Provide the [X, Y] coordinate of the cell's center where the given text is located.  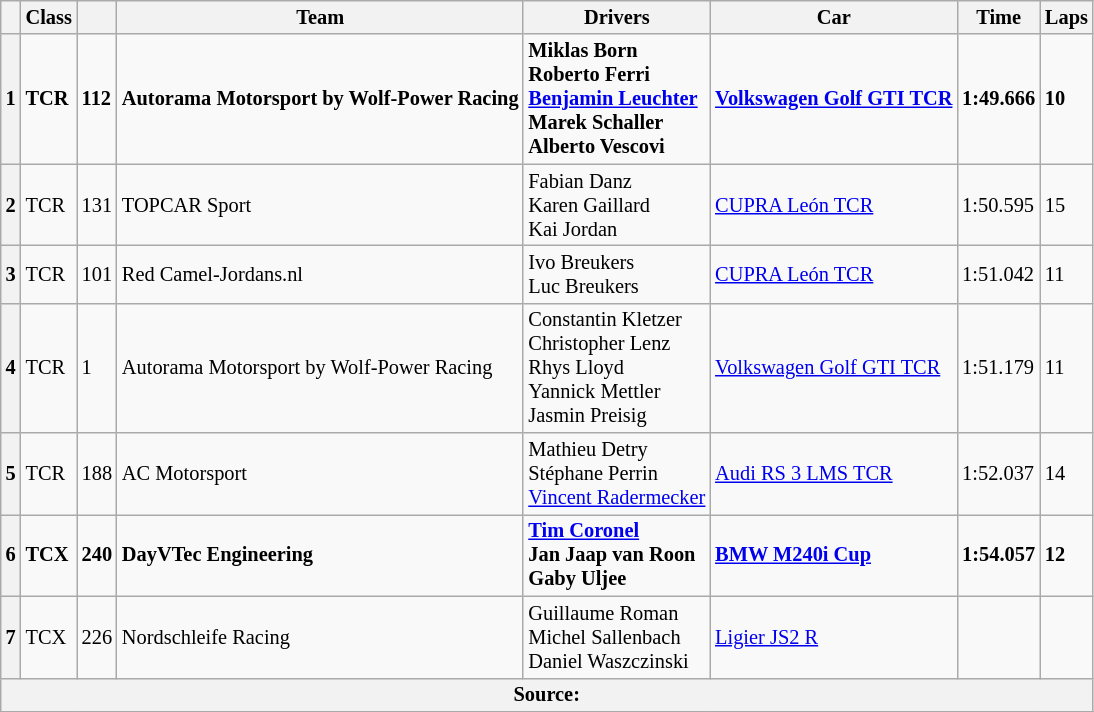
Fabian Danz Karen Gaillard Kai Jordan [616, 205]
1:52.037 [998, 474]
240 [97, 555]
Tim Coronel Jan Jaap van Roon Gaby Uljee [616, 555]
AC Motorsport [320, 474]
131 [97, 205]
101 [97, 274]
5 [11, 474]
14 [1066, 474]
Guillaume Roman Michel Sallenbach Daniel Waszczinski [616, 637]
Class [49, 17]
1:49.666 [998, 99]
188 [97, 474]
Team [320, 17]
12 [1066, 555]
1:51.179 [998, 368]
Audi RS 3 LMS TCR [834, 474]
TOPCAR Sport [320, 205]
1:50.595 [998, 205]
226 [97, 637]
2 [11, 205]
10 [1066, 99]
Ligier JS2 R [834, 637]
6 [11, 555]
3 [11, 274]
DayVTec Engineering [320, 555]
1:54.057 [998, 555]
Car [834, 17]
1:51.042 [998, 274]
Nordschleife Racing [320, 637]
Laps [1066, 17]
15 [1066, 205]
Miklas Born Roberto Ferri Benjamin Leuchter Marek Schaller Alberto Vescovi [616, 99]
112 [97, 99]
4 [11, 368]
Time [998, 17]
Mathieu Detry Stéphane Perrin Vincent Radermecker [616, 474]
7 [11, 637]
Red Camel-Jordans.nl [320, 274]
Constantin Kletzer Christopher Lenz Rhys Lloyd Yannick Mettler Jasmin Preisig [616, 368]
Source: [547, 695]
BMW M240i Cup [834, 555]
Ivo Breukers Luc Breukers [616, 274]
Drivers [616, 17]
